Find where the given text appears and provide that cell's center as [x, y] coordinate. 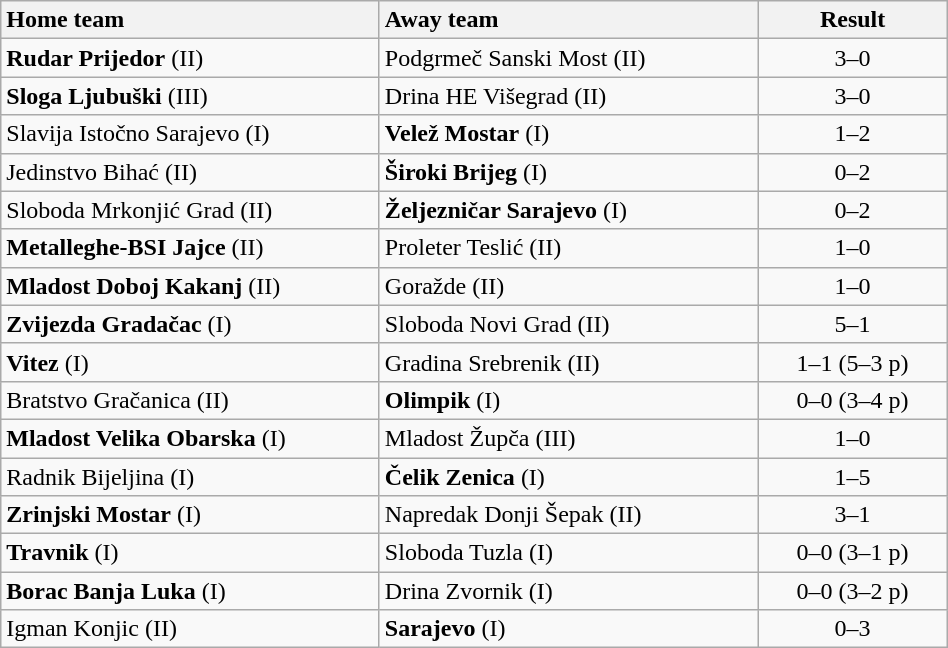
Mladost Župča (III) [568, 438]
Drina HE Višegrad (II) [568, 96]
Sloga Ljubuški (III) [190, 96]
Mladost Velika Obarska (I) [190, 438]
Velež Mostar (I) [568, 134]
0–0 (3–2 p) [852, 591]
Jedinstvo Bihać (II) [190, 172]
Borac Banja Luka (I) [190, 591]
Sloboda Mrkonjić Grad (II) [190, 210]
Olimpik (I) [568, 400]
Rudar Prijedor (II) [190, 58]
Čelik Zenica (I) [568, 477]
Result [852, 20]
Sloboda Tuzla (I) [568, 553]
Vitez (I) [190, 362]
3–1 [852, 515]
Sarajevo (I) [568, 629]
0–0 (3–1 p) [852, 553]
0–0 (3–4 p) [852, 400]
0–3 [852, 629]
Bratstvo Gračanica (II) [190, 400]
1–5 [852, 477]
Igman Konjic (II) [190, 629]
Away team [568, 20]
Proleter Teslić (II) [568, 248]
Home team [190, 20]
Travnik (I) [190, 553]
Radnik Bijeljina (I) [190, 477]
Zvijezda Gradačac (I) [190, 324]
Drina Zvornik (I) [568, 591]
Sloboda Novi Grad (II) [568, 324]
1–1 (5–3 p) [852, 362]
Zrinjski Mostar (I) [190, 515]
Gradina Srebrenik (II) [568, 362]
5–1 [852, 324]
Široki Brijeg (I) [568, 172]
1–2 [852, 134]
Podgrmeč Sanski Most (II) [568, 58]
Napredak Donji Šepak (II) [568, 515]
Željezničar Sarajevo (I) [568, 210]
Mladost Doboj Kakanj (II) [190, 286]
Goražde (II) [568, 286]
Metalleghe-BSI Jajce (II) [190, 248]
Slavija Istočno Sarajevo (I) [190, 134]
